Detect which cell encompasses the target text, then output its (x, y) center coordinate. 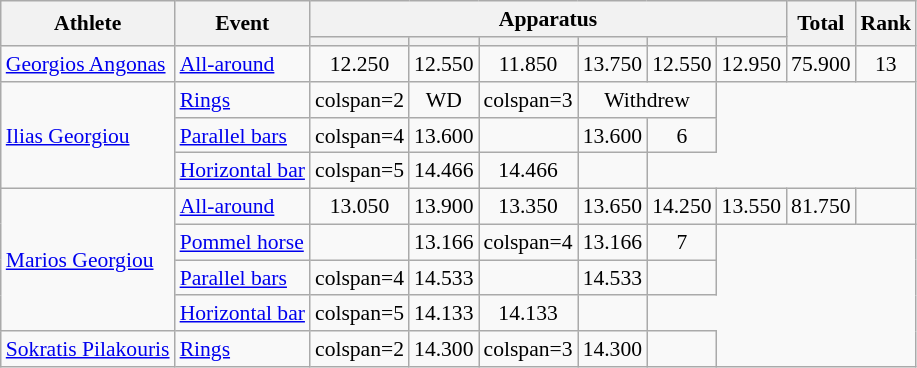
13.050 (360, 207)
WD (444, 100)
13.350 (528, 207)
Withdrew (648, 100)
Sokratis Pilakouris (88, 349)
13 (886, 64)
Ilias Georgiou (88, 136)
Apparatus (548, 19)
Marios Georgiou (88, 260)
81.750 (820, 207)
13.650 (612, 207)
Rank (886, 24)
7 (682, 243)
12.950 (752, 64)
13.900 (444, 207)
Total (820, 24)
6 (682, 136)
Event (242, 24)
13.750 (612, 64)
Pommel horse (242, 243)
75.900 (820, 64)
Athlete (88, 24)
11.850 (528, 64)
Georgios Angonas (88, 64)
12.250 (360, 64)
14.250 (682, 207)
13.550 (752, 207)
